Locate the cell with the specified text and output its (x, y) center coordinate. 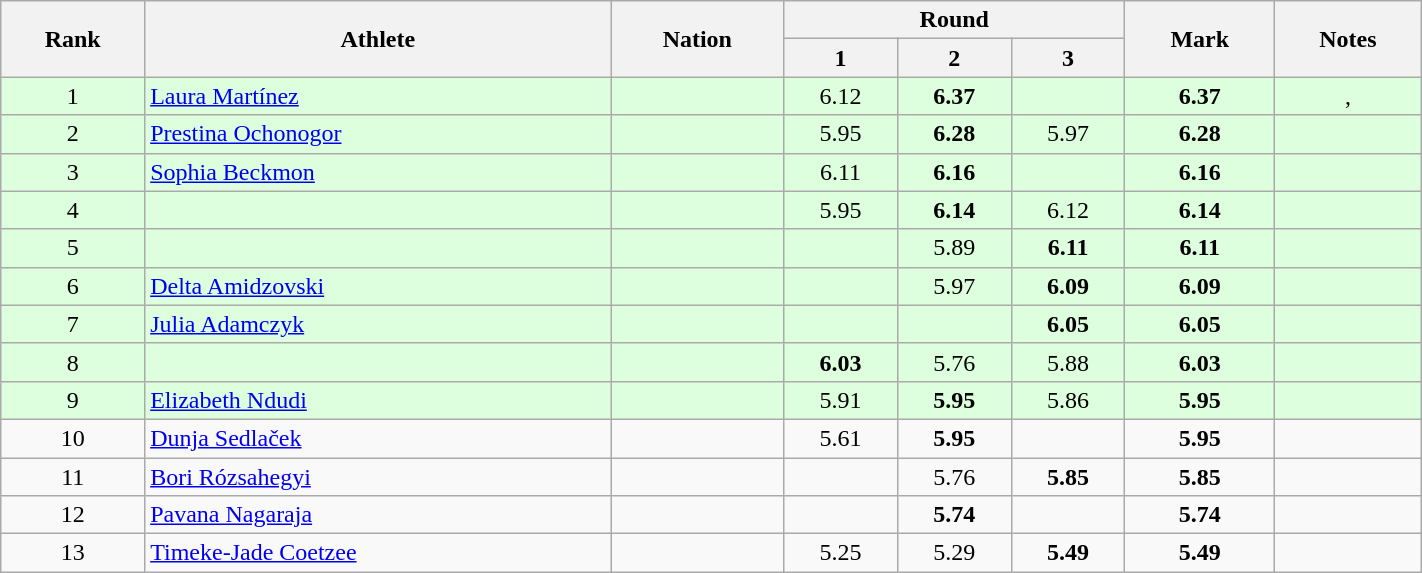
Rank (73, 39)
, (1348, 96)
6 (73, 286)
Mark (1200, 39)
7 (73, 324)
Laura Martínez (378, 96)
4 (73, 210)
5 (73, 248)
Prestina Ochonogor (378, 134)
Nation (697, 39)
5.91 (841, 400)
Athlete (378, 39)
Round (954, 20)
Delta Amidzovski (378, 286)
Julia Adamczyk (378, 324)
Timeke-Jade Coetzee (378, 553)
Elizabeth Ndudi (378, 400)
5.25 (841, 553)
Pavana Nagaraja (378, 515)
5.29 (954, 553)
Bori Rózsahegyi (378, 477)
11 (73, 477)
8 (73, 362)
12 (73, 515)
5.89 (954, 248)
5.88 (1068, 362)
Dunja Sedlaček (378, 438)
5.86 (1068, 400)
10 (73, 438)
13 (73, 553)
5.61 (841, 438)
Sophia Beckmon (378, 172)
Notes (1348, 39)
9 (73, 400)
